Return the (x, y) coordinate for the center point of the cell that contains the specified text.  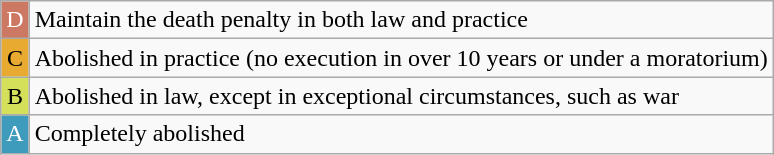
D (15, 20)
Maintain the death penalty in both law and practice (401, 20)
Abolished in practice (no execution in over 10 years or under a moratorium) (401, 58)
Abolished in law, except in exceptional circumstances, such as war (401, 96)
C (15, 58)
B (15, 96)
Completely abolished (401, 134)
A (15, 134)
